Find where the given text appears and provide that cell's center as [X, Y] coordinate. 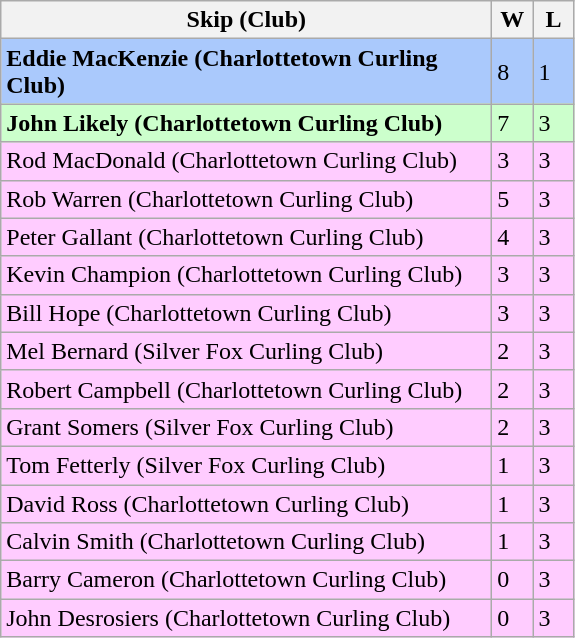
W [512, 20]
Bill Hope (Charlottetown Curling Club) [246, 313]
Tom Fetterly (Silver Fox Curling Club) [246, 465]
8 [512, 72]
Eddie MacKenzie (Charlottetown Curling Club) [246, 72]
Rob Warren (Charlottetown Curling Club) [246, 199]
Mel Bernard (Silver Fox Curling Club) [246, 351]
Peter Gallant (Charlottetown Curling Club) [246, 237]
John Likely (Charlottetown Curling Club) [246, 123]
John Desrosiers (Charlottetown Curling Club) [246, 618]
L [554, 20]
Kevin Champion (Charlottetown Curling Club) [246, 275]
7 [512, 123]
David Ross (Charlottetown Curling Club) [246, 503]
Grant Somers (Silver Fox Curling Club) [246, 427]
Barry Cameron (Charlottetown Curling Club) [246, 580]
Rod MacDonald (Charlottetown Curling Club) [246, 161]
5 [512, 199]
4 [512, 237]
Robert Campbell (Charlottetown Curling Club) [246, 389]
Calvin Smith (Charlottetown Curling Club) [246, 542]
Skip (Club) [246, 20]
